Search for the cell housing the specified text and yield its (x, y) center coordinate. 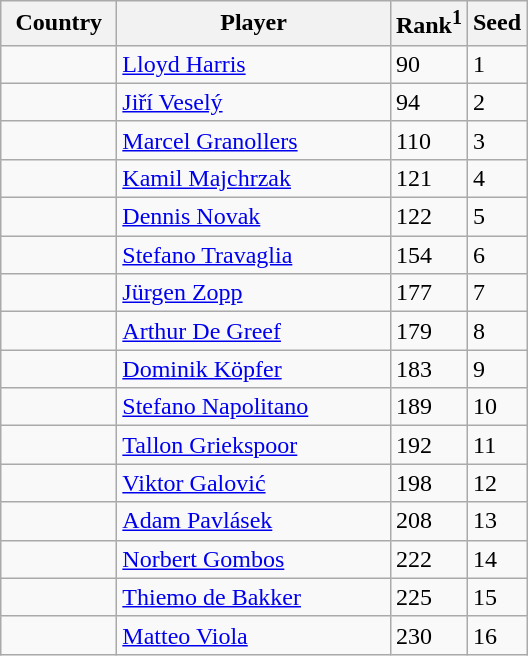
121 (428, 178)
230 (428, 635)
Thiemo de Bakker (254, 597)
12 (496, 483)
16 (496, 635)
10 (496, 407)
Tallon Griekspoor (254, 445)
Seed (496, 24)
Matteo Viola (254, 635)
8 (496, 331)
14 (496, 559)
2 (496, 102)
90 (428, 64)
Stefano Travaglia (254, 255)
122 (428, 217)
110 (428, 140)
198 (428, 483)
Dennis Novak (254, 217)
Dominik Köpfer (254, 369)
11 (496, 445)
Kamil Majchrzak (254, 178)
179 (428, 331)
Lloyd Harris (254, 64)
4 (496, 178)
94 (428, 102)
Stefano Napolitano (254, 407)
177 (428, 293)
Jürgen Zopp (254, 293)
5 (496, 217)
Arthur De Greef (254, 331)
183 (428, 369)
Viktor Galović (254, 483)
Adam Pavlásek (254, 521)
189 (428, 407)
208 (428, 521)
222 (428, 559)
7 (496, 293)
13 (496, 521)
Player (254, 24)
3 (496, 140)
9 (496, 369)
Rank1 (428, 24)
Jiří Veselý (254, 102)
Country (59, 24)
15 (496, 597)
192 (428, 445)
1 (496, 64)
Norbert Gombos (254, 559)
Marcel Granollers (254, 140)
6 (496, 255)
154 (428, 255)
225 (428, 597)
